Scan for the cell matching the given text and deliver its (x, y) coordinate at center. 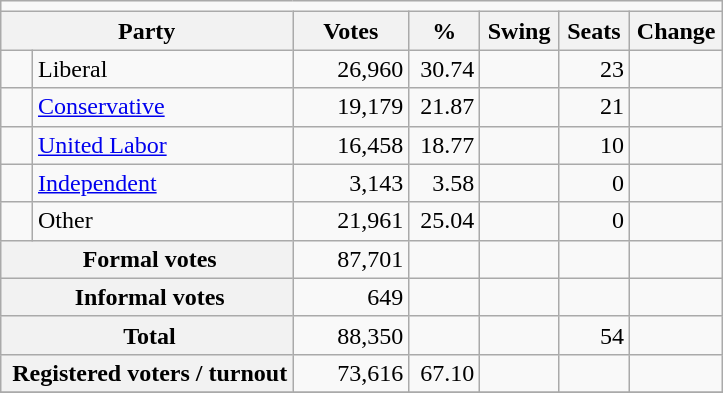
Swing (520, 31)
649 (351, 297)
Informal votes (147, 297)
16,458 (351, 145)
23 (594, 69)
21,961 (351, 221)
19,179 (351, 107)
25.04 (444, 221)
Change (676, 31)
Formal votes (147, 259)
Votes (351, 31)
18.77 (444, 145)
Party (147, 31)
3,143 (351, 183)
Independent (162, 183)
26,960 (351, 69)
88,350 (351, 335)
Liberal (162, 69)
67.10 (444, 373)
Total (147, 335)
30.74 (444, 69)
Registered voters / turnout (147, 373)
73,616 (351, 373)
10 (594, 145)
Seats (594, 31)
3.58 (444, 183)
54 (594, 335)
United Labor (162, 145)
Other (162, 221)
21 (594, 107)
Conservative (162, 107)
21.87 (444, 107)
% (444, 31)
87,701 (351, 259)
